Scan for the cell matching the given text and deliver its [X, Y] coordinate at center. 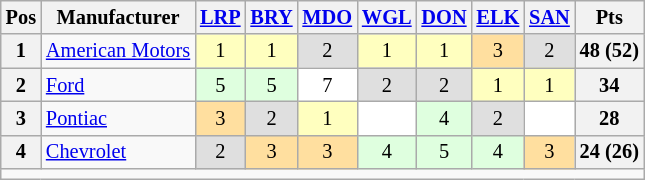
American Motors [118, 51]
Manufacturer [118, 17]
Chevrolet [118, 152]
Ford [118, 85]
Pontiac [118, 118]
SAN [549, 17]
28 [610, 118]
DON [444, 17]
34 [610, 85]
7 [327, 85]
MDO [327, 17]
BRY [271, 17]
48 (52) [610, 51]
LRP [220, 17]
Pts [610, 17]
Pos [21, 17]
WGL [387, 17]
24 (26) [610, 152]
ELK [498, 17]
